Search for the cell housing the specified text and yield its (x, y) center coordinate. 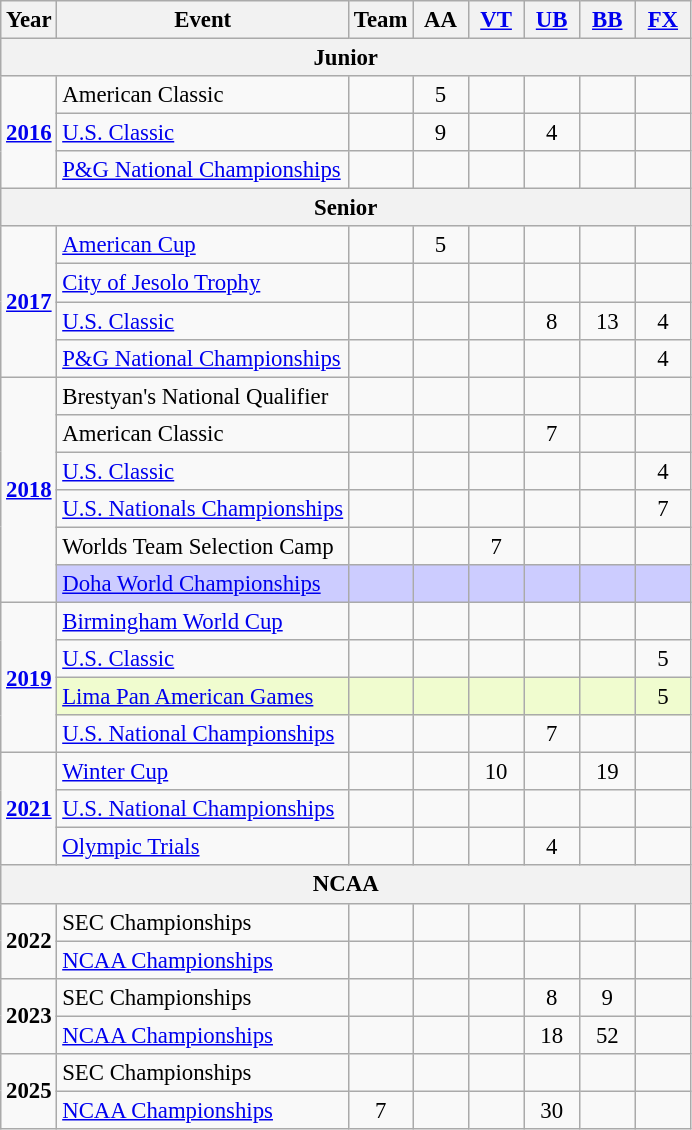
Winter Cup (203, 772)
2016 (29, 132)
NCAA (346, 885)
19 (607, 772)
2019 (29, 677)
13 (607, 321)
BB (607, 20)
UB (552, 20)
Brestyan's National Qualifier (203, 396)
City of Jesolo Trophy (203, 283)
FX (663, 20)
2017 (29, 301)
AA (441, 20)
Event (203, 20)
Doha World Championships (203, 584)
Birmingham World Cup (203, 621)
10 (496, 772)
Senior (346, 208)
18 (552, 1035)
2023 (29, 1016)
Junior (346, 58)
VT (496, 20)
U.S. Nationals Championships (203, 509)
52 (607, 1035)
2025 (29, 1092)
2021 (29, 810)
2018 (29, 490)
Lima Pan American Games (203, 697)
American Cup (203, 245)
Olympic Trials (203, 847)
Year (29, 20)
Worlds Team Selection Camp (203, 546)
2022 (29, 940)
30 (552, 1110)
Team (380, 20)
